Provide the [x, y] coordinate of the cell's center where the given text is located.  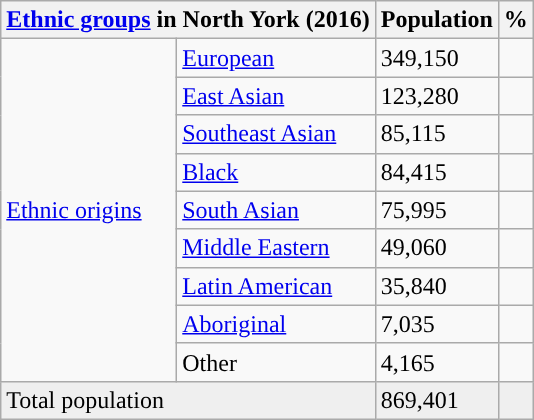
49,060 [436, 248]
Southeast Asian [276, 134]
East Asian [276, 96]
Black [276, 172]
Ethnic groups in North York (2016) [188, 20]
Latin American [276, 286]
Middle Eastern [276, 248]
Ethnic origins [89, 210]
123,280 [436, 96]
European [276, 58]
Population [436, 20]
Other [276, 362]
7,035 [436, 324]
84,415 [436, 172]
South Asian [276, 210]
85,115 [436, 134]
349,150 [436, 58]
75,995 [436, 210]
Total population [188, 400]
35,840 [436, 286]
869,401 [436, 400]
4,165 [436, 362]
% [516, 20]
Aboriginal [276, 324]
